Output the [x, y] coordinate of the center of the cell containing the given text.  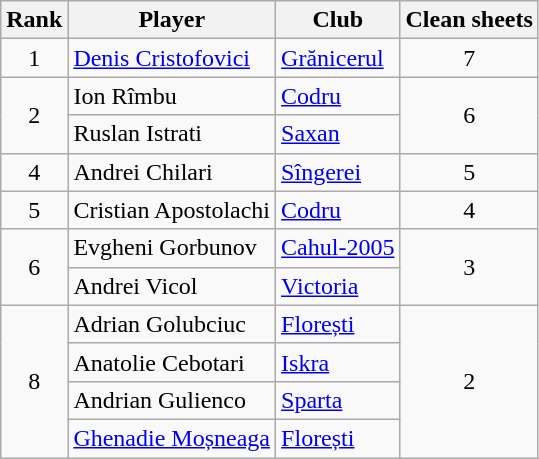
Player [172, 20]
Adrian Golubciuc [172, 324]
1 [34, 58]
Ion Rîmbu [172, 96]
Denis Cristofovici [172, 58]
Clean sheets [469, 20]
8 [34, 381]
Club [338, 20]
Iskra [338, 362]
Andrei Vicol [172, 286]
Grănicerul [338, 58]
Saxan [338, 134]
Andrei Chilari [172, 172]
Ruslan Istrati [172, 134]
3 [469, 267]
Ghenadie Moșneaga [172, 438]
Cahul-2005 [338, 248]
Anatolie Cebotari [172, 362]
Rank [34, 20]
Evgheni Gorbunov [172, 248]
Victoria [338, 286]
Andrian Gulienco [172, 400]
Cristian Apostolachi [172, 210]
7 [469, 58]
Sparta [338, 400]
Sîngerei [338, 172]
